Return the [x, y] coordinate for the center point of the cell that contains the specified text.  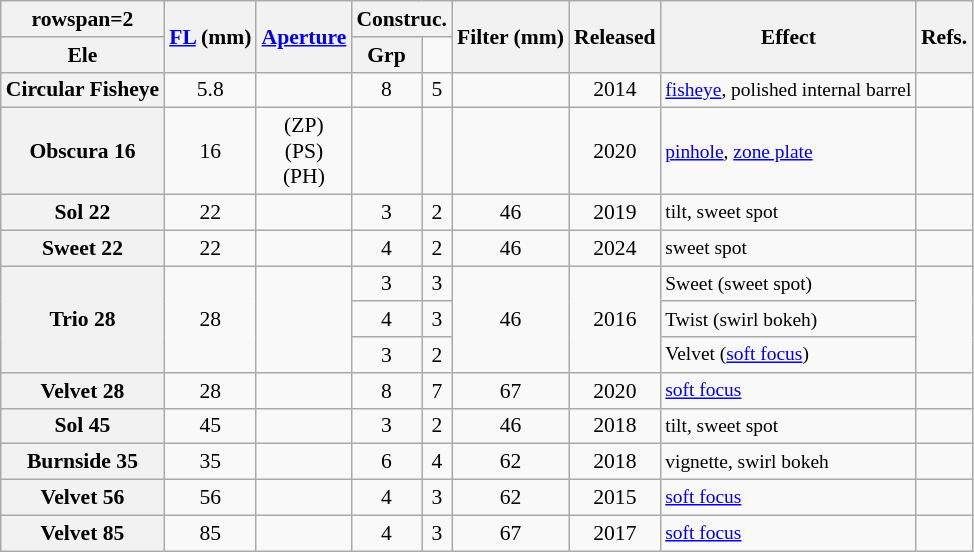
2019 [615, 213]
2015 [615, 498]
Burnside 35 [82, 462]
Sweet 22 [82, 248]
85 [210, 533]
2014 [615, 90]
16 [210, 152]
35 [210, 462]
2016 [615, 320]
Ele [82, 55]
pinhole, zone plate [788, 152]
Effect [788, 36]
Velvet 85 [82, 533]
6 [386, 462]
Velvet 56 [82, 498]
fisheye, polished internal barrel [788, 90]
Refs. [944, 36]
Filter (mm) [510, 36]
Sol 45 [82, 426]
Circular Fisheye [82, 90]
7 [437, 391]
Aperture [304, 36]
Obscura 16 [82, 152]
5 [437, 90]
Grp [386, 55]
Construc. [402, 19]
Sol 22 [82, 213]
rowspan=2 [82, 19]
vignette, swirl bokeh [788, 462]
Trio 28 [82, 320]
45 [210, 426]
sweet spot [788, 248]
Released [615, 36]
Sweet (sweet spot) [788, 284]
FL (mm) [210, 36]
Velvet (soft focus) [788, 355]
Twist (swirl bokeh) [788, 320]
2024 [615, 248]
(ZP) (PS) (PH) [304, 152]
56 [210, 498]
Velvet 28 [82, 391]
2017 [615, 533]
5.8 [210, 90]
